Search for the cell housing the specified text and yield its [x, y] center coordinate. 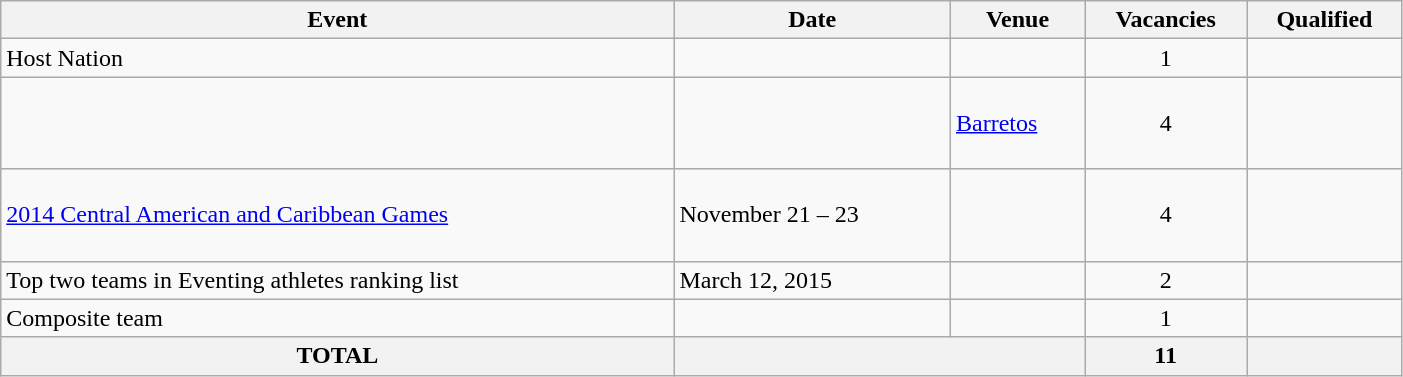
Barretos [1017, 123]
11 [1166, 356]
Event [338, 20]
Date [812, 20]
TOTAL [338, 356]
Venue [1017, 20]
Host Nation [338, 58]
Qualified [1325, 20]
2014 Central American and Caribbean Games [338, 215]
November 21 – 23 [812, 215]
Composite team [338, 318]
Vacancies [1166, 20]
2 [1166, 280]
March 12, 2015 [812, 280]
Top two teams in Eventing athletes ranking list [338, 280]
